Search for the cell housing the specified text and yield its [X, Y] center coordinate. 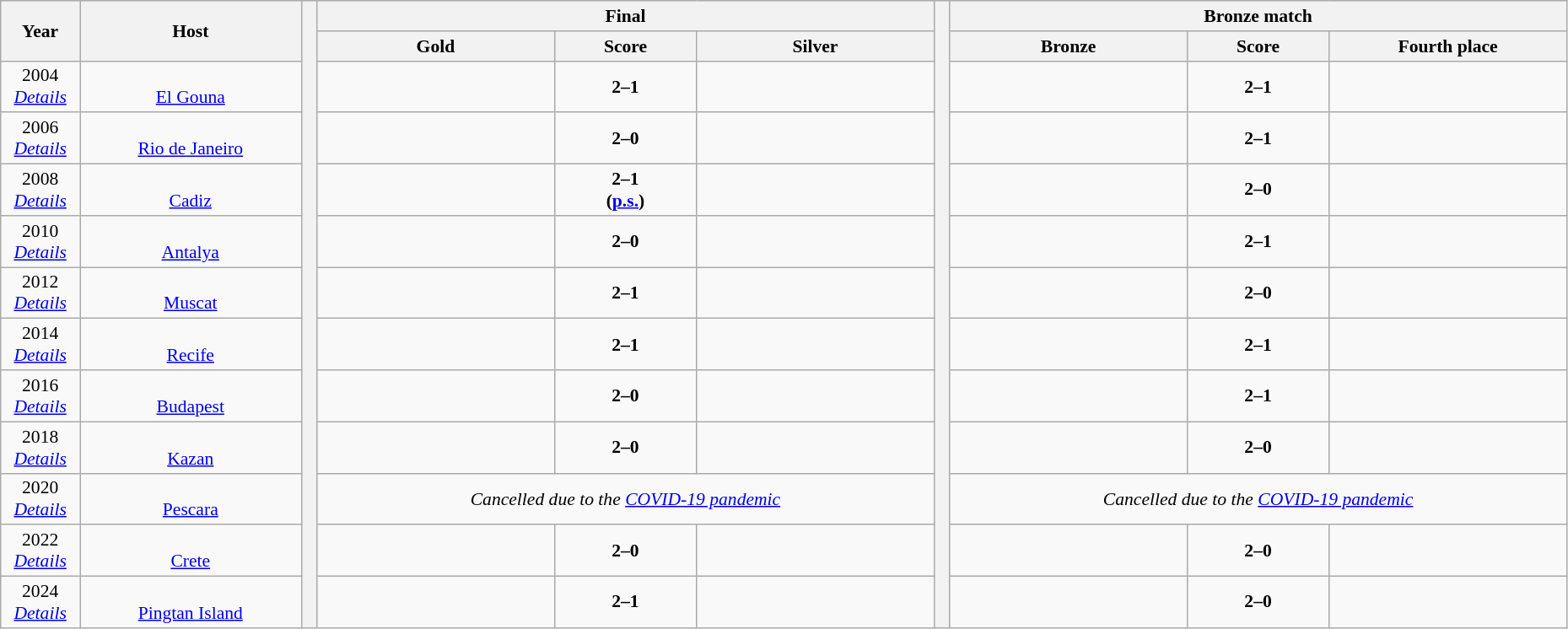
Budapest [191, 396]
2018 Details [40, 447]
Gold [435, 46]
2020 Details [40, 499]
2016 Details [40, 396]
Kazan [191, 447]
Silver [815, 46]
Fourth place [1447, 46]
2–1 (p.s.) [626, 191]
2014 Details [40, 344]
2012 Details [40, 293]
2010 Details [40, 241]
Muscat [191, 293]
Pescara [191, 499]
Year [40, 30]
2004 Details [40, 86]
Recife [191, 344]
Crete [191, 551]
Antalya [191, 241]
2024 Details [40, 602]
El Gouna [191, 86]
2022 Details [40, 551]
Rio de Janeiro [191, 138]
Bronze match [1258, 16]
Pingtan Island [191, 602]
2006 Details [40, 138]
2008 Details [40, 191]
Final [626, 16]
Cadiz [191, 191]
Bronze [1068, 46]
Host [191, 30]
